Provide the (x, y) coordinate of the cell's center where the given text is located.  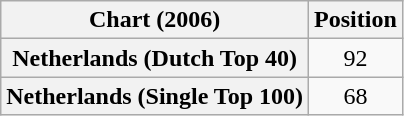
92 (356, 58)
68 (356, 96)
Netherlands (Single Top 100) (155, 96)
Chart (2006) (155, 20)
Position (356, 20)
Netherlands (Dutch Top 40) (155, 58)
